For the text-containing cell, return its midpoint in (X, Y) coordinate format. 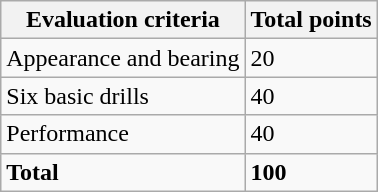
100 (311, 172)
20 (311, 58)
Total points (311, 20)
Six basic drills (123, 96)
Performance (123, 134)
Evaluation criteria (123, 20)
Appearance and bearing (123, 58)
Total (123, 172)
